Identify which cell holds the provided text, then report its (X, Y) central coordinate. 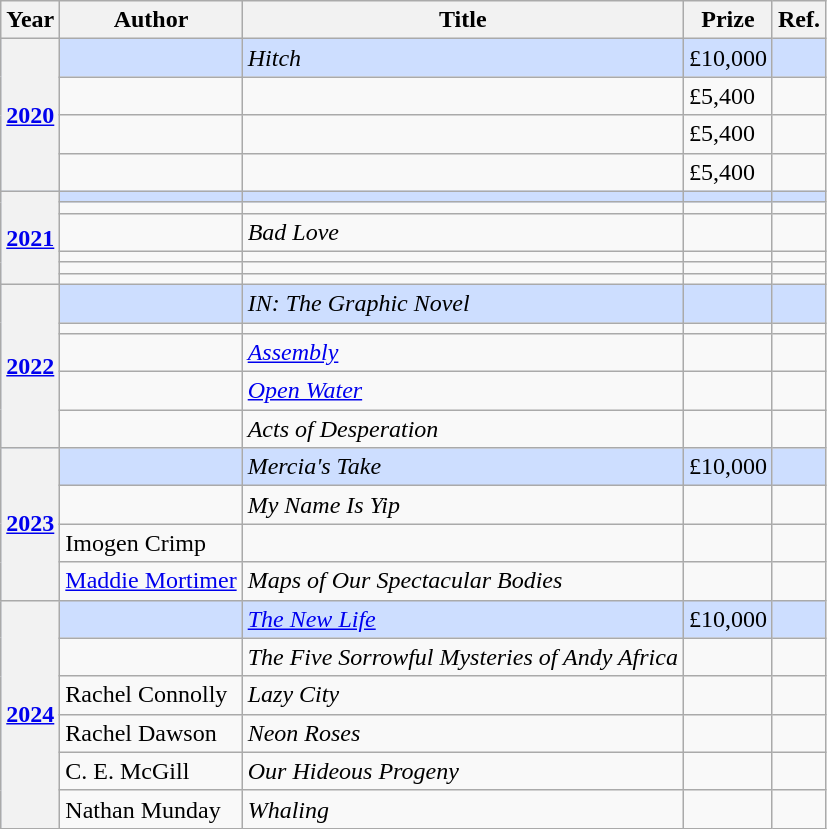
Year (30, 20)
The New Life (462, 619)
Prize (728, 20)
Maddie Mortimer (151, 581)
Ref. (798, 20)
The Five Sorrowful Mysteries of Andy Africa (462, 657)
2021 (30, 238)
Neon Roses (462, 733)
Maps of Our Spectacular Bodies (462, 581)
Bad Love (462, 232)
Assembly (462, 353)
Acts of Desperation (462, 429)
Author (151, 20)
Open Water (462, 391)
Nathan Munday (151, 809)
IN: The Graphic Novel (462, 303)
My Name Is Yip (462, 505)
2024 (30, 714)
Hitch (462, 58)
Rachel Connolly (151, 695)
2022 (30, 366)
Title (462, 20)
2020 (30, 115)
Lazy City (462, 695)
C. E. McGill (151, 771)
Whaling (462, 809)
Imogen Crimp (151, 543)
Rachel Dawson (151, 733)
2023 (30, 524)
Mercia's Take (462, 467)
Our Hideous Progeny (462, 771)
